Pinpoint the cell where the given text exists, returning its [X, Y] midpoint coordinate. 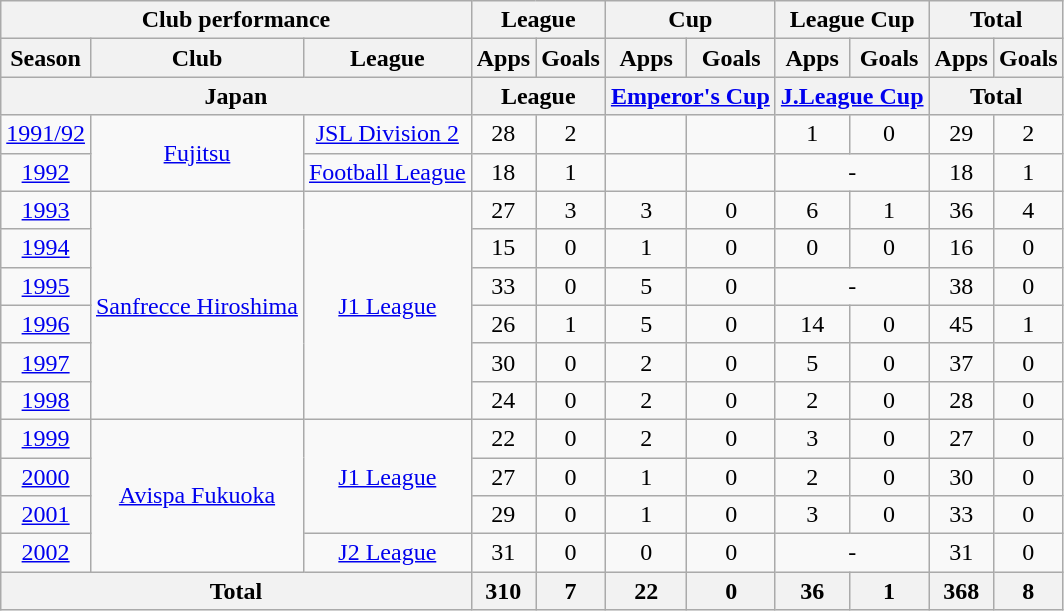
1993 [46, 210]
8 [1028, 591]
1997 [46, 362]
310 [503, 591]
Sanfrecce Hiroshima [196, 305]
Cup [690, 20]
Club [196, 58]
JSL Division 2 [387, 134]
Emperor's Cup [690, 96]
1992 [46, 172]
League Cup [852, 20]
Season [46, 58]
37 [961, 362]
Avispa Fukuoka [196, 495]
38 [961, 286]
26 [503, 324]
1994 [46, 248]
7 [571, 591]
J.League Cup [852, 96]
1999 [46, 438]
Japan [236, 96]
J2 League [387, 553]
Fujitsu [196, 153]
45 [961, 324]
2000 [46, 477]
Football League [387, 172]
16 [961, 248]
2001 [46, 515]
4 [1028, 210]
6 [812, 210]
1991/92 [46, 134]
1995 [46, 286]
15 [503, 248]
1996 [46, 324]
14 [812, 324]
24 [503, 400]
2002 [46, 553]
Club performance [236, 20]
368 [961, 591]
1998 [46, 400]
